Locate the cell with the specified text and output its (X, Y) center coordinate. 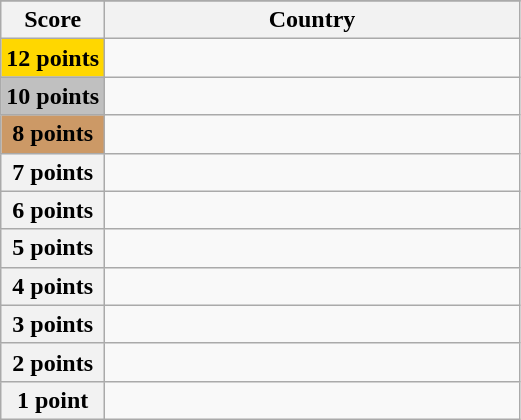
2 points (53, 362)
1 point (53, 400)
7 points (53, 172)
5 points (53, 248)
10 points (53, 96)
4 points (53, 286)
8 points (53, 134)
6 points (53, 210)
3 points (53, 324)
Score (53, 20)
Country (312, 20)
12 points (53, 58)
